Scan for the cell matching the given text and deliver its [X, Y] coordinate at center. 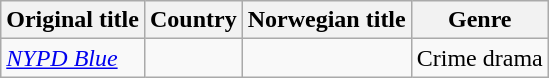
Norwegian title [326, 20]
NYPD Blue [73, 58]
Genre [480, 20]
Original title [73, 20]
Crime drama [480, 58]
Country [193, 20]
